Find where the given text appears and provide that cell's center as [x, y] coordinate. 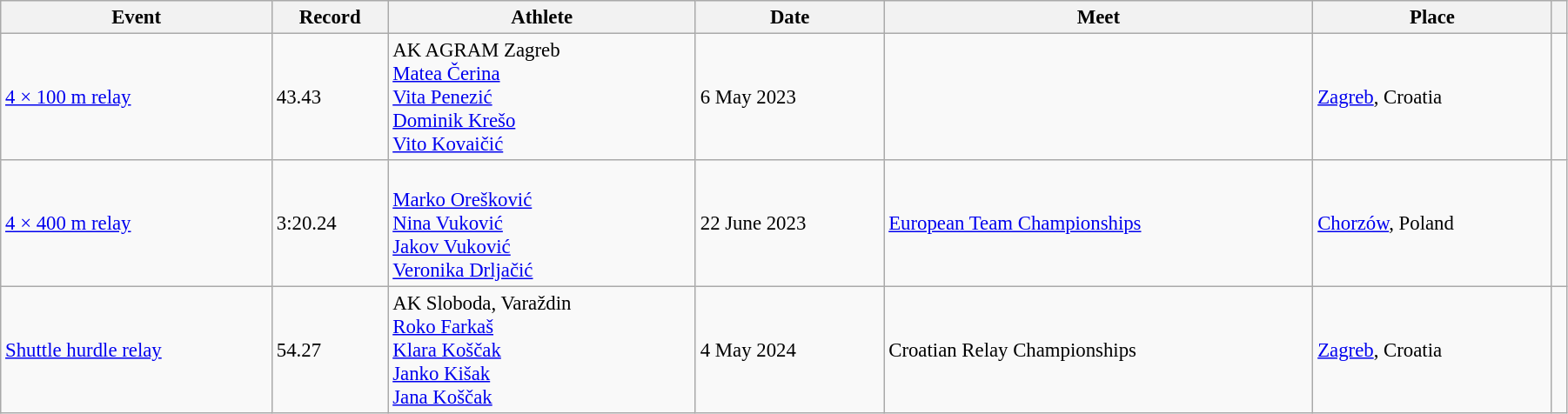
6 May 2023 [789, 97]
Chorzów, Poland [1432, 224]
Marko OreškovićNina VukovićJakov VukovićVeronika Drljačić [542, 224]
AK AGRAM ZagrebMatea ČerinaVita PenezićDominik KrešoVito Kovaičić [542, 97]
AK Sloboda, VaraždinRoko FarkašKlara KoščakJanko KišakJana Koščak [542, 351]
43.43 [329, 97]
Event [137, 17]
Athlete [542, 17]
54.27 [329, 351]
Shuttle hurdle relay [137, 351]
4 × 400 m relay [137, 224]
3:20.24 [329, 224]
European Team Championships [1098, 224]
4 × 100 m relay [137, 97]
Date [789, 17]
Meet [1098, 17]
Croatian Relay Championships [1098, 351]
Place [1432, 17]
22 June 2023 [789, 224]
4 May 2024 [789, 351]
Record [329, 17]
